Identify which cell holds the provided text, then report its [X, Y] central coordinate. 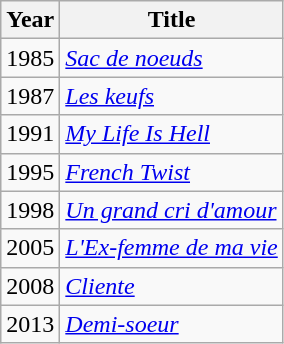
2008 [30, 286]
2005 [30, 248]
Cliente [172, 286]
Year [30, 20]
2013 [30, 324]
L'Ex-femme de ma vie [172, 248]
Demi-soeur [172, 324]
1985 [30, 58]
My Life Is Hell [172, 134]
1991 [30, 134]
Sac de noeuds [172, 58]
Un grand cri d'amour [172, 210]
Title [172, 20]
1987 [30, 96]
1995 [30, 172]
Les keufs [172, 96]
French Twist [172, 172]
1998 [30, 210]
